Locate the cell with the specified text and output its [X, Y] center coordinate. 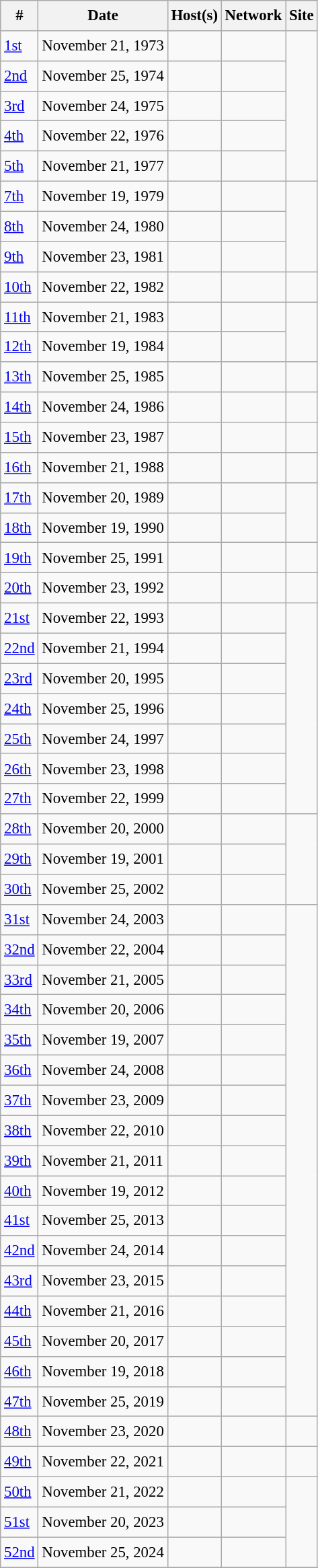
27th [19, 799]
42nd [19, 1251]
40th [19, 1191]
30th [19, 889]
29th [19, 860]
11th [19, 318]
44th [19, 1312]
21st [19, 619]
November 20, 2023 [103, 1522]
November 22, 1976 [103, 136]
November 19, 2007 [103, 1040]
23rd [19, 678]
14th [19, 408]
November 21, 1988 [103, 468]
November 20, 2017 [103, 1341]
5th [19, 167]
November 22, 2021 [103, 1462]
November 21, 1983 [103, 318]
November 24, 1986 [103, 408]
48th [19, 1431]
November 24, 1997 [103, 739]
17th [19, 498]
November 23, 1998 [103, 770]
22nd [19, 648]
November 25, 2013 [103, 1220]
8th [19, 226]
November 24, 2014 [103, 1251]
November 23, 1987 [103, 437]
November 19, 2018 [103, 1371]
32nd [19, 950]
November 19, 1979 [103, 196]
7th [19, 196]
49th [19, 1462]
Host(s) [194, 16]
November 23, 1981 [103, 257]
November 19, 1990 [103, 527]
November 23, 1992 [103, 588]
November 19, 2001 [103, 860]
November 25, 2002 [103, 889]
November 20, 1995 [103, 678]
November 21, 2016 [103, 1312]
15th [19, 437]
31st [19, 920]
Network [253, 16]
November 22, 2010 [103, 1130]
41st [19, 1220]
34th [19, 1010]
47th [19, 1402]
# [19, 16]
November 24, 1980 [103, 226]
51st [19, 1522]
25th [19, 739]
36th [19, 1071]
November 21, 1977 [103, 167]
November 21, 1973 [103, 46]
4th [19, 136]
November 21, 2011 [103, 1161]
37th [19, 1100]
46th [19, 1371]
3rd [19, 106]
33rd [19, 979]
November 21, 1994 [103, 648]
39th [19, 1161]
Site [301, 16]
50th [19, 1492]
26th [19, 770]
November 20, 1989 [103, 498]
November 21, 2005 [103, 979]
28th [19, 829]
52nd [19, 1553]
November 23, 2009 [103, 1100]
November 22, 1993 [103, 619]
Date [103, 16]
November 19, 1984 [103, 347]
November 20, 2006 [103, 1010]
20th [19, 588]
November 24, 2008 [103, 1071]
9th [19, 257]
November 24, 2003 [103, 920]
2nd [19, 77]
November 25, 2019 [103, 1402]
16th [19, 468]
November 20, 2000 [103, 829]
November 21, 2022 [103, 1492]
November 25, 1985 [103, 377]
1st [19, 46]
November 23, 2015 [103, 1281]
10th [19, 287]
November 23, 2020 [103, 1431]
13th [19, 377]
November 22, 1982 [103, 287]
12th [19, 347]
November 24, 1975 [103, 106]
November 22, 2004 [103, 950]
November 19, 2012 [103, 1191]
45th [19, 1341]
24th [19, 709]
November 25, 1974 [103, 77]
38th [19, 1130]
35th [19, 1040]
19th [19, 558]
November 25, 1991 [103, 558]
November 25, 1996 [103, 709]
November 25, 2024 [103, 1553]
November 22, 1999 [103, 799]
43rd [19, 1281]
18th [19, 527]
